Search for the cell housing the specified text and yield its (x, y) center coordinate. 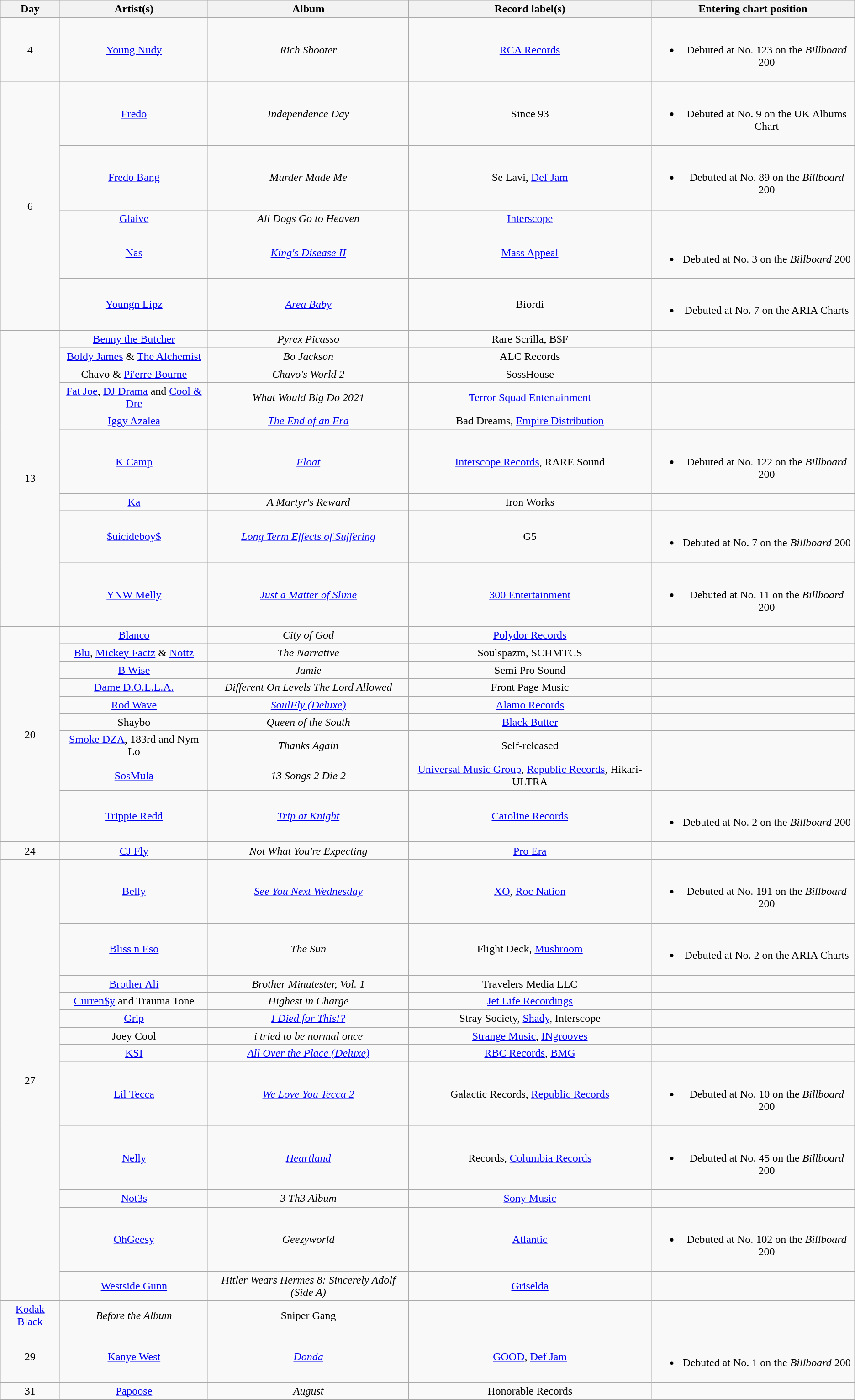
Dame D.O.L.L.A. (134, 687)
Honorable Records (530, 1391)
Kanye West (134, 1357)
Blu, Mickey Factz & Nottz (134, 653)
Interscope Records, RARE Sound (530, 461)
Record label(s) (530, 9)
Black Butter (530, 722)
Interscope (530, 218)
Galactic Records, Republic Records (530, 1094)
Different On Levels The Lord Allowed (308, 687)
Iggy Azalea (134, 421)
Heartland (308, 1158)
Pro Era (530, 851)
Joey Cool (134, 1036)
6 (30, 206)
Area Baby (308, 304)
XO, Roc Nation (530, 891)
Polydor Records (530, 635)
Debuted at No. 122 on the Billboard 200 (753, 461)
SosMula (134, 776)
Soulspazm, SCHMTCS (530, 653)
Ka (134, 502)
What Would Big Do 2021 (308, 397)
Before the Album (134, 1315)
Debuted at No. 10 on the Billboard 200 (753, 1094)
B Wise (134, 670)
CJ Fly (134, 851)
Belly (134, 891)
SossHouse (530, 374)
Just a Matter of Slime (308, 595)
RCA Records (530, 50)
Rich Shooter (308, 50)
Sony Music (530, 1199)
K Camp (134, 461)
Artist(s) (134, 9)
Jamie (308, 670)
Nelly (134, 1158)
Chavo's World 2 (308, 374)
Not What You're Expecting (308, 851)
King's Disease II (308, 253)
Atlantic (530, 1239)
Queen of the South (308, 722)
Debuted at No. 9 on the UK Albums Chart (753, 114)
The End of an Era (308, 421)
Entering chart position (753, 9)
24 (30, 851)
Thanks Again (308, 745)
Debuted at No. 89 on the Billboard 200 (753, 178)
Curren$y and Trauma Tone (134, 1001)
Flight Deck, Mushroom (530, 949)
All Over the Place (Deluxe) (308, 1053)
Smoke DZA, 183rd and Nym Lo (134, 745)
See You Next Wednesday (308, 891)
Album (308, 9)
Boldy James & The Alchemist (134, 356)
ALC Records (530, 356)
Alamo Records (530, 705)
City of God (308, 635)
Travelers Media LLC (530, 983)
Shaybo (134, 722)
Pyrex Picasso (308, 339)
Rod Wave (134, 705)
Since 93 (530, 114)
Chavo & Pi'erre Bourne (134, 374)
Young Nudy (134, 50)
Mass Appeal (530, 253)
Blanco (134, 635)
Trippie Redd (134, 816)
Papoose (134, 1391)
Front Page Music (530, 687)
Geezyworld (308, 1239)
Terror Squad Entertainment (530, 397)
Stray Society, Shady, Interscope (530, 1019)
Self-released (530, 745)
Rare Scrilla, B$F (530, 339)
i tried to be normal once (308, 1036)
Debuted at No. 3 on the Billboard 200 (753, 253)
Debuted at No. 7 on the ARIA Charts (753, 304)
Murder Made Me (308, 178)
Sniper Gang (308, 1315)
Caroline Records (530, 816)
Float (308, 461)
The Sun (308, 949)
Griselda (530, 1286)
Debuted at No. 7 on the Billboard 200 (753, 537)
Hitler Wears Hermes 8: Sincerely Adolf (Side A) (308, 1286)
29 (30, 1357)
13 Songs 2 Die 2 (308, 776)
Debuted at No. 102 on the Billboard 200 (753, 1239)
Youngn Lipz (134, 304)
Debuted at No. 2 on the ARIA Charts (753, 949)
27 (30, 1080)
Debuted at No. 45 on the Billboard 200 (753, 1158)
RBC Records, BMG (530, 1053)
31 (30, 1391)
Biordi (530, 304)
August (308, 1391)
Strange Music, INgrooves (530, 1036)
300 Entertainment (530, 595)
3 Th3 Album (308, 1199)
Donda (308, 1357)
Long Term Effects of Suffering (308, 537)
Se Lavi, Def Jam (530, 178)
Debuted at No. 123 on the Billboard 200 (753, 50)
Kodak Black (30, 1315)
Lil Tecca (134, 1094)
Highest in Charge (308, 1001)
20 (30, 734)
Fredo Bang (134, 178)
Bo Jackson (308, 356)
The Narrative (308, 653)
4 (30, 50)
Fat Joe, DJ Drama and Cool & Dre (134, 397)
All Dogs Go to Heaven (308, 218)
Debuted at No. 2 on the Billboard 200 (753, 816)
G5 (530, 537)
Debuted at No. 1 on the Billboard 200 (753, 1357)
A Martyr's Reward (308, 502)
Grip (134, 1019)
$uicideboy$ (134, 537)
Nas (134, 253)
Jet Life Recordings (530, 1001)
OhGeesy (134, 1239)
Benny the Butcher (134, 339)
KSI (134, 1053)
Not3s (134, 1199)
We Love You Tecca 2 (308, 1094)
Records, Columbia Records (530, 1158)
YNW Melly (134, 595)
Bad Dreams, Empire Distribution (530, 421)
GOOD, Def Jam (530, 1357)
Fredo (134, 114)
I Died for This!? (308, 1019)
Semi Pro Sound (530, 670)
Day (30, 9)
Bliss n Eso (134, 949)
Brother Minutester, Vol. 1 (308, 983)
Debuted at No. 191 on the Billboard 200 (753, 891)
SoulFly (Deluxe) (308, 705)
Glaive (134, 218)
Independence Day (308, 114)
Westside Gunn (134, 1286)
Debuted at No. 11 on the Billboard 200 (753, 595)
13 (30, 479)
Iron Works (530, 502)
Universal Music Group, Republic Records, Hikari-ULTRA (530, 776)
Brother Ali (134, 983)
Trip at Knight (308, 816)
